From the cell containing the given text, extract its center point as (X, Y) coordinate. 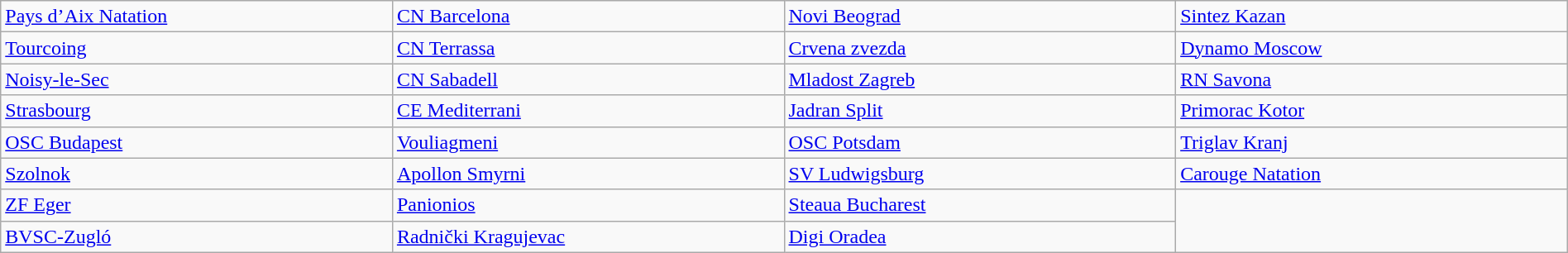
Apollon Smyrni (588, 174)
Primorac Kotor (1372, 111)
Vouliagmeni (588, 142)
CN Terrassa (588, 48)
Steaua Bucharest (980, 205)
Tourcoing (197, 48)
SV Ludwigsburg (980, 174)
Carouge Natation (1372, 174)
RN Savona (1372, 79)
Mladost Zagreb (980, 79)
CE Mediterrani (588, 111)
Triglav Kranj (1372, 142)
OSC Budapest (197, 142)
Szolnok (197, 174)
OSC Potsdam (980, 142)
Crvena zvezda (980, 48)
BVSC-Zugló (197, 236)
CN Sabadell (588, 79)
Pays d’Aix Natation (197, 17)
Sintez Kazan (1372, 17)
Noisy-le-Sec (197, 79)
Novi Beograd (980, 17)
Radnički Kragujevac (588, 236)
Jadran Split (980, 111)
ZF Eger (197, 205)
Digi Oradea (980, 236)
CN Barcelona (588, 17)
Panionios (588, 205)
Dynamo Moscow (1372, 48)
Strasbourg (197, 111)
